From the cell containing the given text, extract its center point as [X, Y] coordinate. 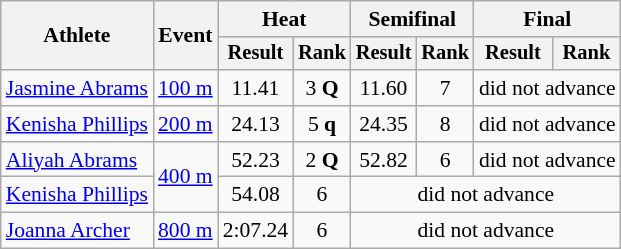
11.41 [256, 88]
54.08 [256, 195]
800 m [186, 231]
Athlete [77, 36]
400 m [186, 178]
100 m [186, 88]
7 [445, 88]
3 Q [322, 88]
Event [186, 36]
24.35 [384, 124]
24.13 [256, 124]
Heat [284, 19]
Final [548, 19]
5 q [322, 124]
2:07.24 [256, 231]
52.23 [256, 160]
Semifinal [412, 19]
200 m [186, 124]
Jasmine Abrams [77, 88]
8 [445, 124]
Joanna Archer [77, 231]
11.60 [384, 88]
52.82 [384, 160]
Aliyah Abrams [77, 160]
2 Q [322, 160]
